Capture the cell that displays the provided text and extract its (x, y) central coordinate. 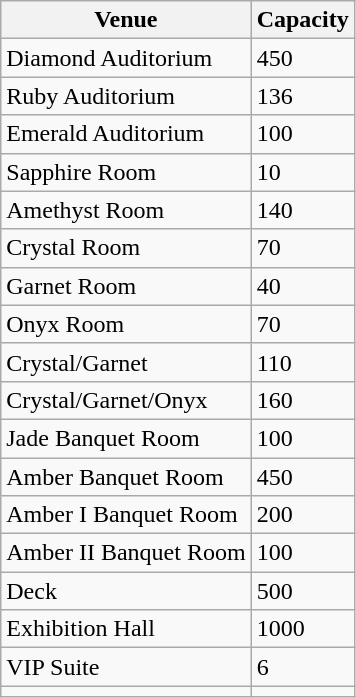
Venue (126, 20)
1000 (302, 629)
200 (302, 515)
Emerald Auditorium (126, 134)
Onyx Room (126, 324)
Amethyst Room (126, 210)
Sapphire Room (126, 172)
160 (302, 400)
Exhibition Hall (126, 629)
6 (302, 667)
10 (302, 172)
Ruby Auditorium (126, 96)
Garnet Room (126, 286)
140 (302, 210)
Crystal Room (126, 248)
Capacity (302, 20)
500 (302, 591)
Crystal/Garnet/Onyx (126, 400)
136 (302, 96)
110 (302, 362)
Amber I Banquet Room (126, 515)
VIP Suite (126, 667)
Amber II Banquet Room (126, 553)
Crystal/Garnet (126, 362)
Diamond Auditorium (126, 58)
40 (302, 286)
Deck (126, 591)
Jade Banquet Room (126, 438)
Amber Banquet Room (126, 477)
